Detect which cell encompasses the target text, then output its (x, y) center coordinate. 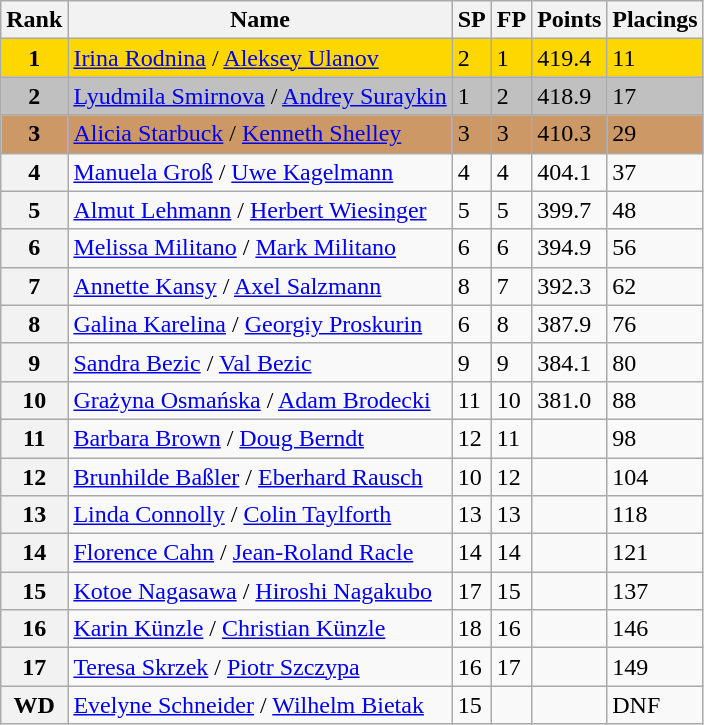
418.9 (570, 96)
149 (655, 667)
88 (655, 400)
SP (472, 20)
137 (655, 591)
Annette Kansy / Axel Salzmann (260, 286)
56 (655, 248)
FP (511, 20)
Galina Karelina / Georgiy Proskurin (260, 324)
410.3 (570, 134)
Grażyna Osmańska / Adam Brodecki (260, 400)
Linda Connolly / Colin Taylforth (260, 515)
118 (655, 515)
404.1 (570, 172)
DNF (655, 705)
Almut Lehmann / Herbert Wiesinger (260, 210)
146 (655, 629)
Melissa Militano / Mark Militano (260, 248)
Points (570, 20)
48 (655, 210)
121 (655, 553)
Alicia Starbuck / Kenneth Shelley (260, 134)
Kotoe Nagasawa / Hiroshi Nagakubo (260, 591)
104 (655, 477)
62 (655, 286)
Manuela Groß / Uwe Kagelmann (260, 172)
399.7 (570, 210)
Barbara Brown / Doug Berndt (260, 438)
419.4 (570, 58)
WD (34, 705)
Rank (34, 20)
Evelyne Schneider / Wilhelm Bietak (260, 705)
Brunhilde Baßler / Eberhard Rausch (260, 477)
76 (655, 324)
392.3 (570, 286)
Lyudmila Smirnova / Andrey Suraykin (260, 96)
Karin Künzle / Christian Künzle (260, 629)
Teresa Skrzek / Piotr Szczypa (260, 667)
Placings (655, 20)
18 (472, 629)
Irina Rodnina / Aleksey Ulanov (260, 58)
29 (655, 134)
394.9 (570, 248)
381.0 (570, 400)
384.1 (570, 362)
Name (260, 20)
387.9 (570, 324)
Florence Cahn / Jean-Roland Racle (260, 553)
98 (655, 438)
Sandra Bezic / Val Bezic (260, 362)
80 (655, 362)
37 (655, 172)
